Find where the given text appears and provide that cell's center as (X, Y) coordinate. 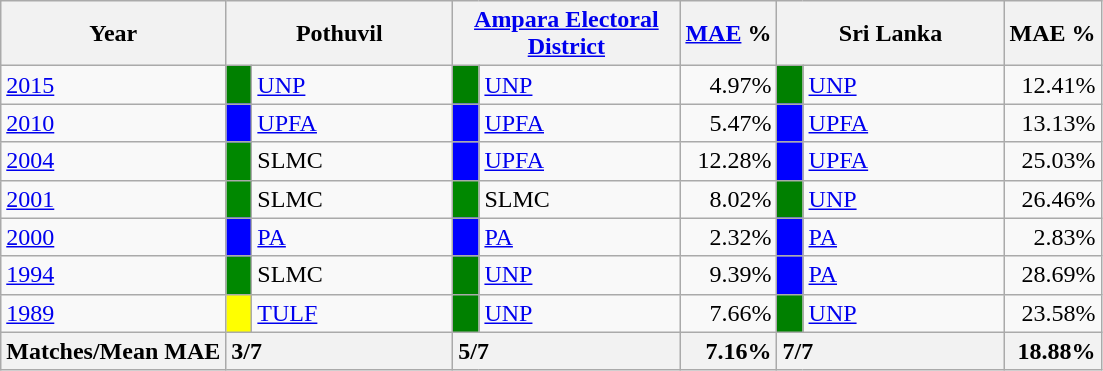
2000 (114, 237)
12.28% (728, 161)
TULF (352, 313)
2.32% (728, 237)
7.66% (728, 313)
26.46% (1052, 199)
7.16% (728, 351)
2004 (114, 161)
23.58% (1052, 313)
2015 (114, 85)
25.03% (1052, 161)
18.88% (1052, 351)
Year (114, 34)
9.39% (728, 275)
5.47% (728, 123)
1989 (114, 313)
Sri Lanka (890, 34)
7/7 (890, 351)
Pothuvil (340, 34)
12.41% (1052, 85)
13.13% (1052, 123)
3/7 (340, 351)
5/7 (566, 351)
2001 (114, 199)
2010 (114, 123)
28.69% (1052, 275)
Ampara Electoral District (566, 34)
4.97% (728, 85)
2.83% (1052, 237)
Matches/Mean MAE (114, 351)
8.02% (728, 199)
1994 (114, 275)
